Return the (X, Y) coordinate for the center point of the cell that contains the specified text.  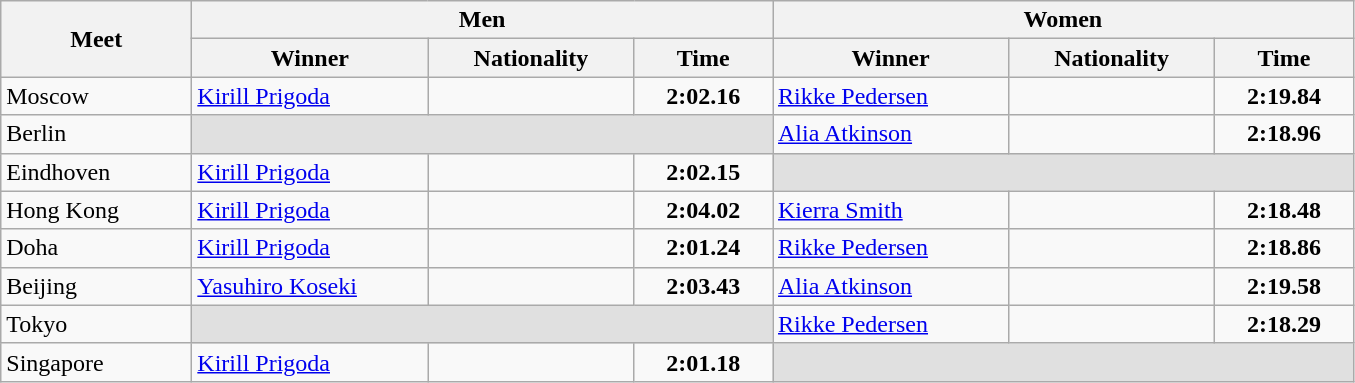
Kierra Smith (890, 210)
2:01.24 (704, 248)
Moscow (96, 96)
2:04.02 (704, 210)
2:19.58 (1284, 286)
Men (482, 20)
2:02.15 (704, 172)
2:01.18 (704, 362)
2:18.48 (1284, 210)
Beijing (96, 286)
2:18.86 (1284, 248)
Meet (96, 39)
Yasuhiro Koseki (310, 286)
Singapore (96, 362)
Hong Kong (96, 210)
Tokyo (96, 324)
2:19.84 (1284, 96)
2:18.29 (1284, 324)
2:03.43 (704, 286)
Women (1062, 20)
Berlin (96, 134)
Doha (96, 248)
2:02.16 (704, 96)
Eindhoven (96, 172)
2:18.96 (1284, 134)
